Pinpoint the cell where the given text exists, returning its (x, y) midpoint coordinate. 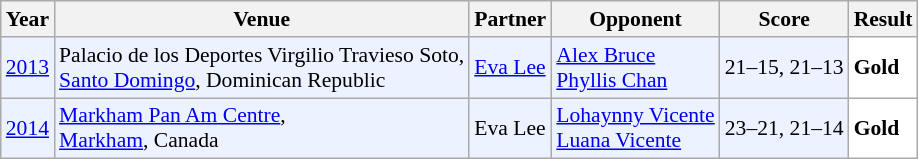
Opponent (635, 19)
2014 (28, 128)
Alex Bruce Phyllis Chan (635, 68)
23–21, 21–14 (784, 128)
Year (28, 19)
Markham Pan Am Centre,Markham, Canada (262, 128)
Partner (510, 19)
21–15, 21–13 (784, 68)
Score (784, 19)
Lohaynny Vicente Luana Vicente (635, 128)
Venue (262, 19)
Result (884, 19)
2013 (28, 68)
Palacio de los Deportes Virgilio Travieso Soto,Santo Domingo, Dominican Republic (262, 68)
